Find where the given text appears and provide that cell's center as (x, y) coordinate. 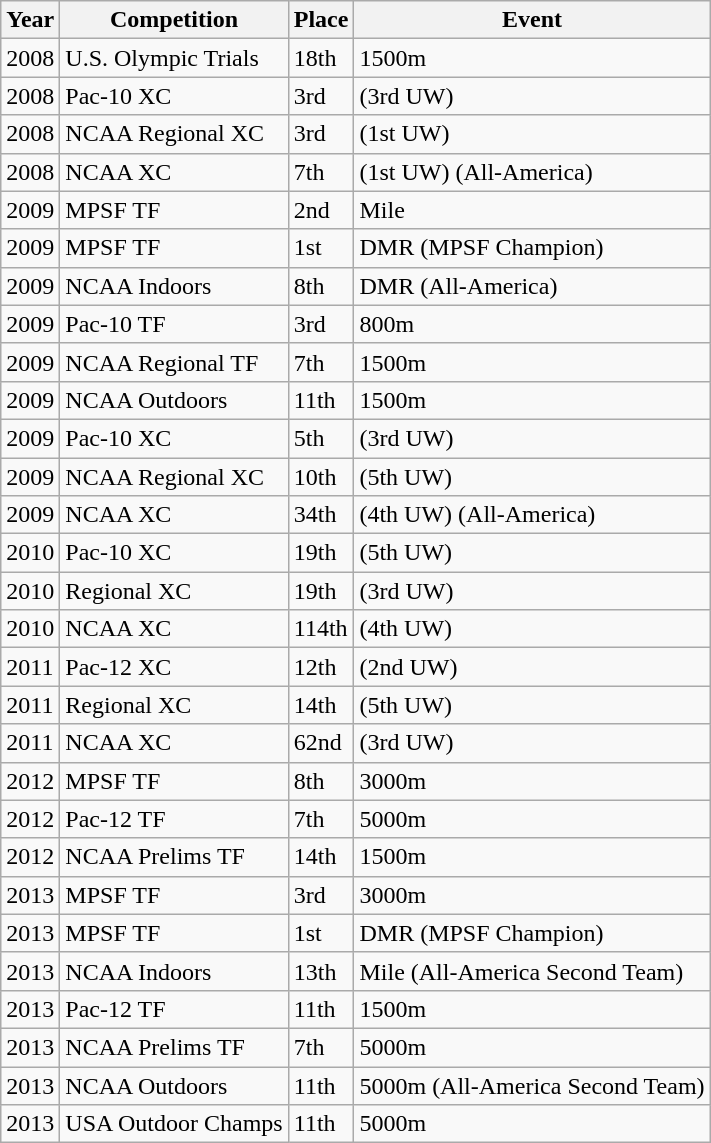
Mile (532, 210)
(2nd UW) (532, 667)
Year (30, 20)
5th (321, 438)
(1st UW) (All-America) (532, 172)
12th (321, 667)
114th (321, 629)
(4th UW) (532, 629)
800m (532, 324)
Place (321, 20)
Pac-12 XC (174, 667)
USA Outdoor Champs (174, 1124)
62nd (321, 743)
(1st UW) (532, 134)
2nd (321, 210)
(4th UW) (All-America) (532, 515)
Event (532, 20)
U.S. Olympic Trials (174, 58)
DMR (All-America) (532, 286)
34th (321, 515)
Competition (174, 20)
5000m (All-America Second Team) (532, 1085)
Mile (All-America Second Team) (532, 971)
18th (321, 58)
13th (321, 971)
NCAA Regional TF (174, 362)
10th (321, 477)
Pac-10 TF (174, 324)
